Detect which cell encompasses the target text, then output its (x, y) center coordinate. 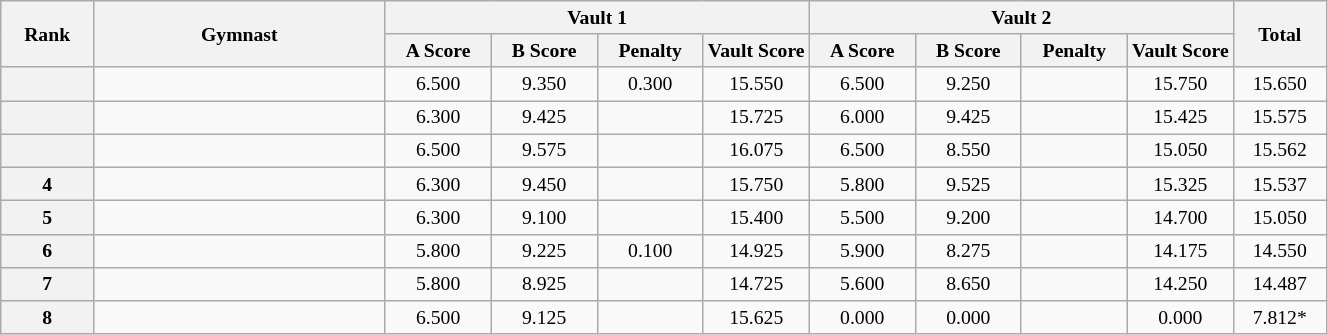
8.275 (968, 250)
14.925 (756, 250)
5 (48, 218)
15.650 (1280, 84)
14.700 (1180, 218)
15.725 (756, 118)
Vault 1 (597, 18)
7 (48, 284)
5.500 (862, 218)
8.650 (968, 284)
9.250 (968, 84)
6.000 (862, 118)
9.450 (544, 184)
9.200 (968, 218)
4 (48, 184)
0.100 (650, 250)
7.812* (1280, 318)
15.575 (1280, 118)
0.300 (650, 84)
9.575 (544, 150)
Total (1280, 34)
8 (48, 318)
14.725 (756, 284)
9.525 (968, 184)
9.125 (544, 318)
15.325 (1180, 184)
15.550 (756, 84)
5.900 (862, 250)
9.350 (544, 84)
14.487 (1280, 284)
15.537 (1280, 184)
15.425 (1180, 118)
Rank (48, 34)
15.400 (756, 218)
9.100 (544, 218)
14.250 (1180, 284)
Vault 2 (1021, 18)
8.550 (968, 150)
16.075 (756, 150)
Gymnast (240, 34)
15.562 (1280, 150)
8.925 (544, 284)
9.225 (544, 250)
15.625 (756, 318)
14.175 (1180, 250)
5.600 (862, 284)
14.550 (1280, 250)
6 (48, 250)
